Capture the cell that displays the provided text and extract its (X, Y) central coordinate. 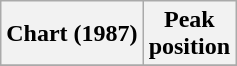
Peakposition (189, 34)
Chart (1987) (72, 34)
